Determine the (x, y) coordinate at the center of the cell enclosing the given text.  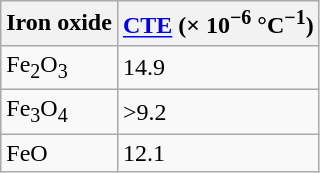
12.1 (218, 153)
FeO (60, 153)
>9.2 (218, 112)
Fe3O4 (60, 112)
Iron oxide (60, 24)
CTE (× 10−6 °C−1) (218, 24)
Fe2O3 (60, 67)
14.9 (218, 67)
